Return (X, Y) of the center of cell containing provided text 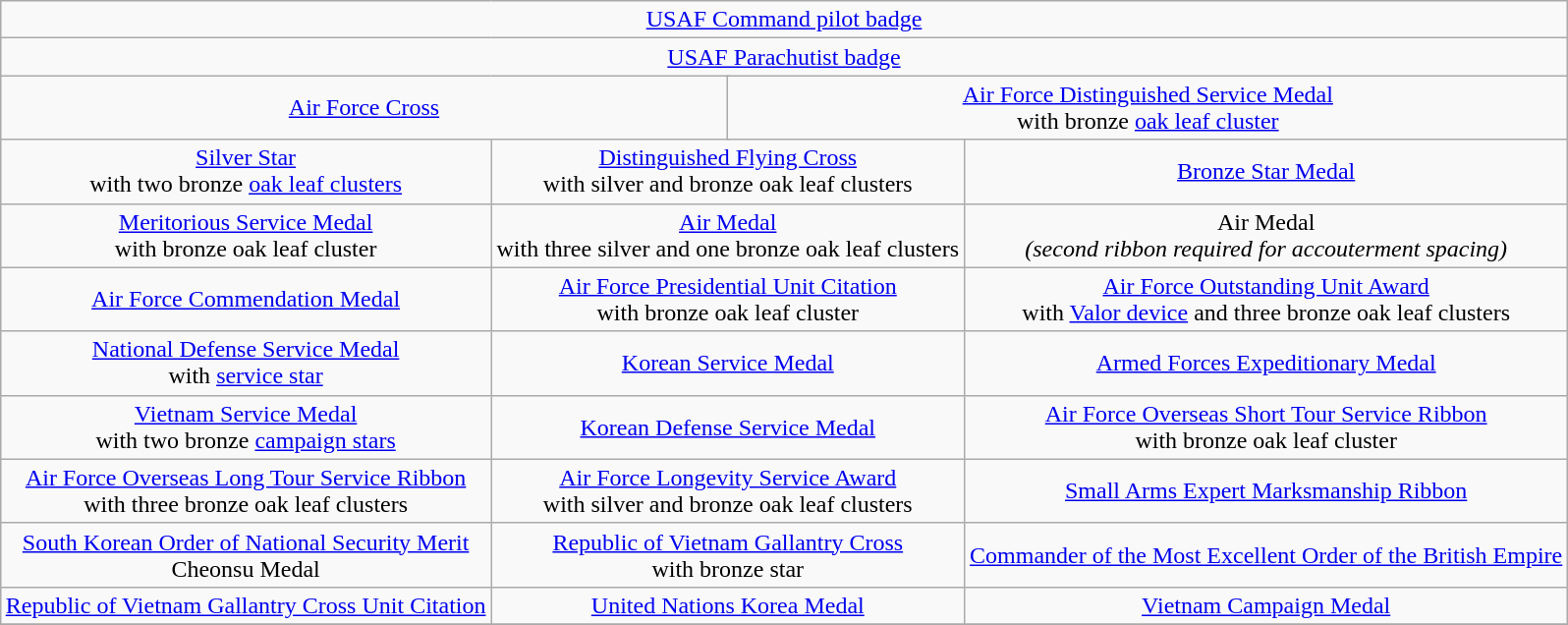
Korean Defense Service Medal (728, 426)
USAF Command pilot badge (784, 20)
Air Medalwith three silver and one bronze oak leaf clusters (728, 236)
Vietnam Service Medalwith two bronze campaign stars (246, 426)
Air Force Outstanding Unit Awardwith Valor device and three bronze oak leaf clusters (1266, 299)
Korean Service Medal (728, 364)
Republic of Vietnam Gallantry Crosswith bronze star (728, 554)
United Nations Korea Medal (728, 605)
Air Force Overseas Short Tour Service Ribbonwith bronze oak leaf cluster (1266, 426)
Air Force Longevity Service Awardwith silver and bronze oak leaf clusters (728, 491)
Commander of the Most Excellent Order of the British Empire (1266, 554)
Air Force Cross (364, 108)
Distinguished Flying Crosswith silver and bronze oak leaf clusters (728, 171)
Air Force Commendation Medal (246, 299)
Air Force Distinguished Service Medalwith bronze oak leaf cluster (1148, 108)
National Defense Service Medalwith service star (246, 364)
South Korean Order of National Security MeritCheonsu Medal (246, 554)
Silver Starwith two bronze oak leaf clusters (246, 171)
Meritorious Service Medalwith bronze oak leaf cluster (246, 236)
Air Force Overseas Long Tour Service Ribbonwith three bronze oak leaf clusters (246, 491)
Bronze Star Medal (1266, 171)
Armed Forces Expeditionary Medal (1266, 364)
USAF Parachutist badge (784, 57)
Air Medal(second ribbon required for accouterment spacing) (1266, 236)
Small Arms Expert Marksmanship Ribbon (1266, 491)
Republic of Vietnam Gallantry Cross Unit Citation (246, 605)
Vietnam Campaign Medal (1266, 605)
Air Force Presidential Unit Citationwith bronze oak leaf cluster (728, 299)
